Extract the [X, Y] coordinate from the center of the cell holding the provided text.  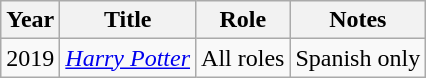
Harry Potter [128, 58]
2019 [30, 58]
Spanish only [358, 58]
Role [243, 20]
Notes [358, 20]
All roles [243, 58]
Year [30, 20]
Title [128, 20]
